Return the (X, Y) coordinate for the center point of the cell that contains the specified text.  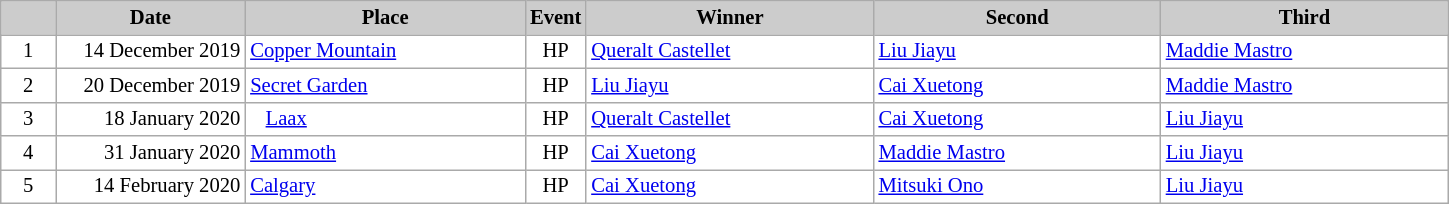
3 (28, 119)
2 (28, 85)
4 (28, 153)
Calgary (385, 186)
14 February 2020 (151, 186)
1 (28, 51)
Date (151, 17)
Second (1018, 17)
5 (28, 186)
Place (385, 17)
Mitsuki Ono (1018, 186)
Copper Mountain (385, 51)
Event (556, 17)
Winner (730, 17)
31 January 2020 (151, 153)
20 December 2019 (151, 85)
Secret Garden (385, 85)
14 December 2019 (151, 51)
Laax (385, 119)
Third (1304, 17)
Mammoth (385, 153)
18 January 2020 (151, 119)
